Identify which cell holds the provided text, then report its (x, y) central coordinate. 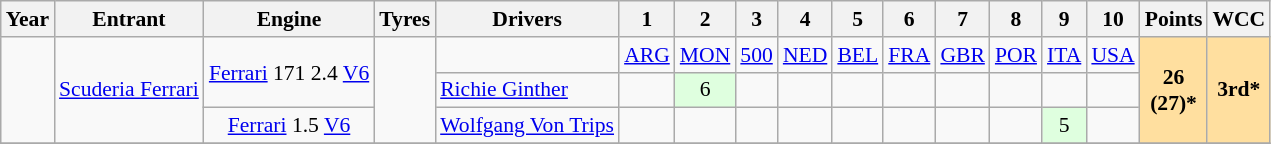
Engine (289, 19)
Richie Ginther (527, 90)
FRA (909, 55)
Ferrari 1.5 V6 (289, 126)
USA (1112, 55)
Wolfgang Von Trips (527, 126)
Entrant (129, 19)
Scuderia Ferrari (129, 90)
GBR (962, 55)
ARG (647, 55)
MON (706, 55)
1 (647, 19)
Drivers (527, 19)
10 (1112, 19)
Year (28, 19)
BEL (858, 55)
4 (805, 19)
3 (756, 19)
POR (1016, 55)
500 (756, 55)
9 (1064, 19)
Points (1174, 19)
Tyres (404, 19)
ITA (1064, 55)
7 (962, 19)
NED (805, 55)
Ferrari 171 2.4 V6 (289, 72)
26(27)* (1174, 90)
8 (1016, 19)
2 (706, 19)
WCC (1238, 19)
3rd* (1238, 90)
